Pinpoint the cell where the given text exists, returning its [X, Y] midpoint coordinate. 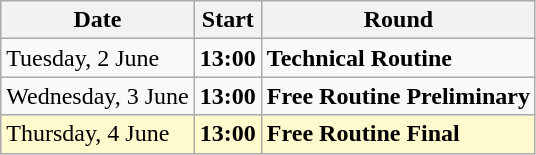
Technical Routine [398, 58]
Round [398, 20]
Wednesday, 3 June [98, 96]
Free Routine Preliminary [398, 96]
Start [228, 20]
Thursday, 4 June [98, 134]
Tuesday, 2 June [98, 58]
Date [98, 20]
Free Routine Final [398, 134]
